Find where the given text appears and provide that cell's center as (x, y) coordinate. 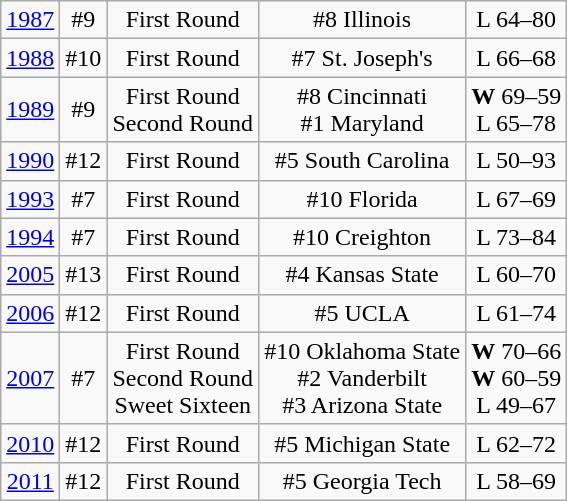
2007 (30, 378)
L 62–72 (516, 443)
First RoundSecond RoundSweet Sixteen (183, 378)
L 58–69 (516, 481)
#8 Illinois (362, 20)
1993 (30, 199)
1988 (30, 58)
1990 (30, 161)
1987 (30, 20)
#7 St. Joseph's (362, 58)
#5 Michigan State (362, 443)
2011 (30, 481)
W 69–59L 65–78 (516, 110)
#10 (84, 58)
2010 (30, 443)
L 67–69 (516, 199)
1989 (30, 110)
#8 Cincinnati#1 Maryland (362, 110)
L 66–68 (516, 58)
#10 Creighton (362, 237)
W 70–66W 60–59L 49–67 (516, 378)
#5 UCLA (362, 313)
1994 (30, 237)
L 73–84 (516, 237)
2006 (30, 313)
#10 Florida (362, 199)
L 60–70 (516, 275)
#5 South Carolina (362, 161)
#10 Oklahoma State#2 Vanderbilt#3 Arizona State (362, 378)
First RoundSecond Round (183, 110)
#4 Kansas State (362, 275)
L 50–93 (516, 161)
#5 Georgia Tech (362, 481)
L 64–80 (516, 20)
#13 (84, 275)
2005 (30, 275)
L 61–74 (516, 313)
